For the text-containing cell, return its midpoint in (X, Y) coordinate format. 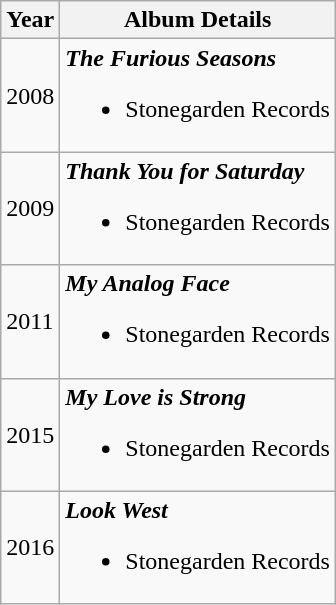
Year (30, 20)
2011 (30, 322)
2008 (30, 96)
Thank You for SaturdayStonegarden Records (198, 208)
Look WestStonegarden Records (198, 548)
My Analog FaceStonegarden Records (198, 322)
2015 (30, 434)
My Love is StrongStonegarden Records (198, 434)
2009 (30, 208)
The Furious SeasonsStonegarden Records (198, 96)
2016 (30, 548)
Album Details (198, 20)
